Locate the cell with the specified text and output its [X, Y] center coordinate. 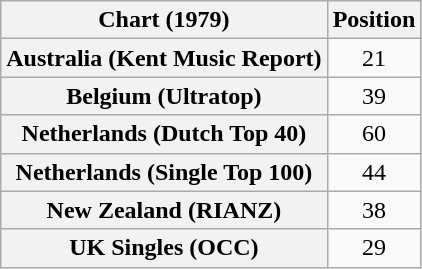
Netherlands (Single Top 100) [164, 172]
Belgium (Ultratop) [164, 96]
44 [374, 172]
New Zealand (RIANZ) [164, 210]
Australia (Kent Music Report) [164, 58]
60 [374, 134]
Netherlands (Dutch Top 40) [164, 134]
Chart (1979) [164, 20]
Position [374, 20]
29 [374, 248]
UK Singles (OCC) [164, 248]
21 [374, 58]
39 [374, 96]
38 [374, 210]
